Detect which cell encompasses the target text, then output its (x, y) center coordinate. 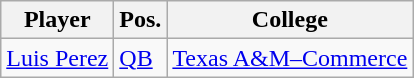
Pos. (140, 20)
College (290, 20)
Player (58, 20)
QB (140, 58)
Luis Perez (58, 58)
Texas A&M–Commerce (290, 58)
